Search for the cell housing the specified text and yield its [x, y] center coordinate. 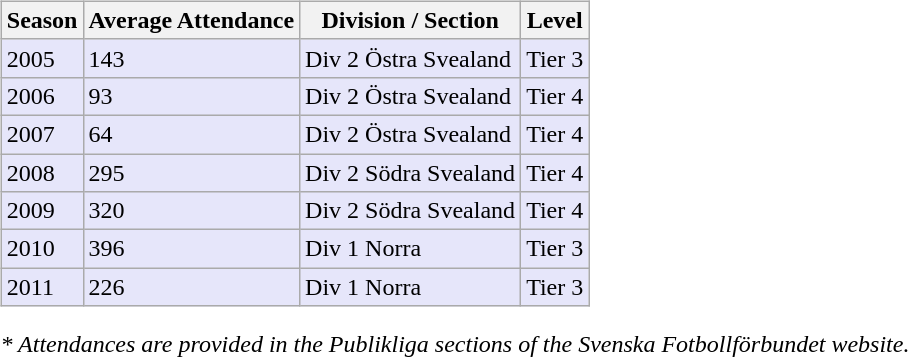
Division / Section [410, 20]
2006 [42, 96]
226 [192, 287]
64 [192, 134]
Level [555, 20]
93 [192, 96]
2008 [42, 173]
295 [192, 173]
Average Attendance [192, 20]
Season [42, 20]
2007 [42, 134]
2005 [42, 58]
143 [192, 58]
320 [192, 211]
2010 [42, 249]
396 [192, 249]
2011 [42, 287]
2009 [42, 211]
